Determine the [X, Y] coordinate at the center of the cell enclosing the given text.  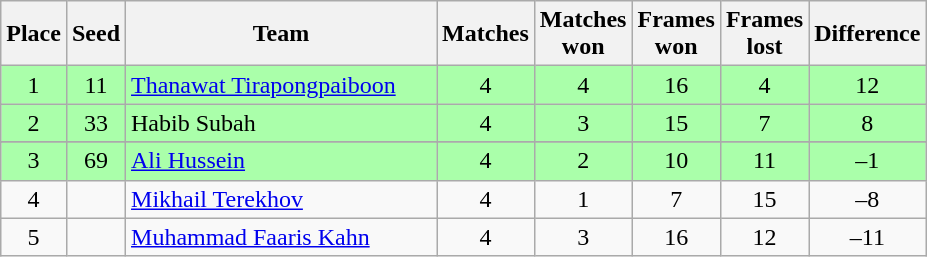
Difference [868, 34]
Ali Hussein [282, 161]
–11 [868, 237]
8 [868, 123]
Frames won [676, 34]
–8 [868, 199]
Frames lost [764, 34]
10 [676, 161]
Muhammad Faaris Kahn [282, 237]
Place [34, 34]
Thanawat Tirapongpaiboon [282, 85]
Matches [486, 34]
Habib Subah [282, 123]
5 [34, 237]
69 [96, 161]
33 [96, 123]
Seed [96, 34]
Team [282, 34]
–1 [868, 161]
Mikhail Terekhov [282, 199]
Matches won [583, 34]
